Search for the cell housing the specified text and yield its [x, y] center coordinate. 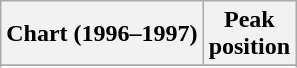
Chart (1996–1997) [102, 34]
Peakposition [249, 34]
